Find where the given text appears and provide that cell's center as (X, Y) coordinate. 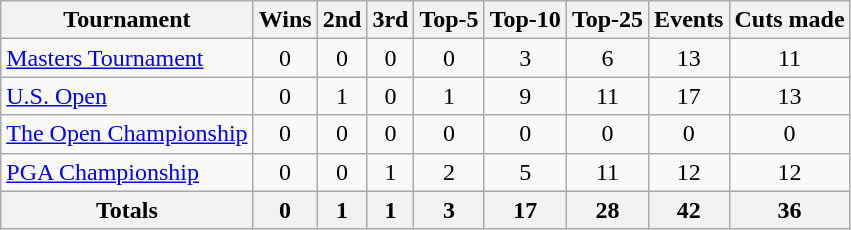
Events (689, 20)
5 (525, 172)
Top-5 (449, 20)
6 (607, 58)
Cuts made (790, 20)
9 (525, 96)
Wins (285, 20)
Top-10 (525, 20)
2 (449, 172)
3rd (390, 20)
Tournament (127, 20)
U.S. Open (127, 96)
Top-25 (607, 20)
Masters Tournament (127, 58)
PGA Championship (127, 172)
42 (689, 210)
The Open Championship (127, 134)
28 (607, 210)
36 (790, 210)
2nd (342, 20)
Totals (127, 210)
